Extract the [X, Y] coordinate from the center of the cell holding the provided text.  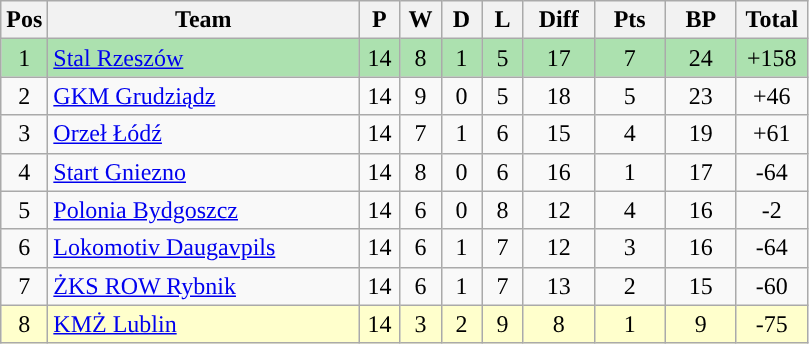
L [502, 20]
GKM Grudziądz [204, 96]
Orzeł Łódź [204, 134]
18 [558, 96]
Pos [24, 20]
KMŻ Lublin [204, 324]
Stal Rzeszów [204, 58]
Team [204, 20]
D [462, 20]
Pts [630, 20]
Start Gniezno [204, 172]
Total [772, 20]
+158 [772, 58]
Polonia Bydgoszcz [204, 210]
+46 [772, 96]
-60 [772, 286]
W [420, 20]
+61 [772, 134]
-75 [772, 324]
BP [700, 20]
-2 [772, 210]
13 [558, 286]
23 [700, 96]
P [380, 20]
Diff [558, 20]
19 [700, 134]
24 [700, 58]
ŻKS ROW Rybnik [204, 286]
Lokomotiv Daugavpils [204, 248]
